Extract the [x, y] coordinate from the center of the cell holding the provided text.  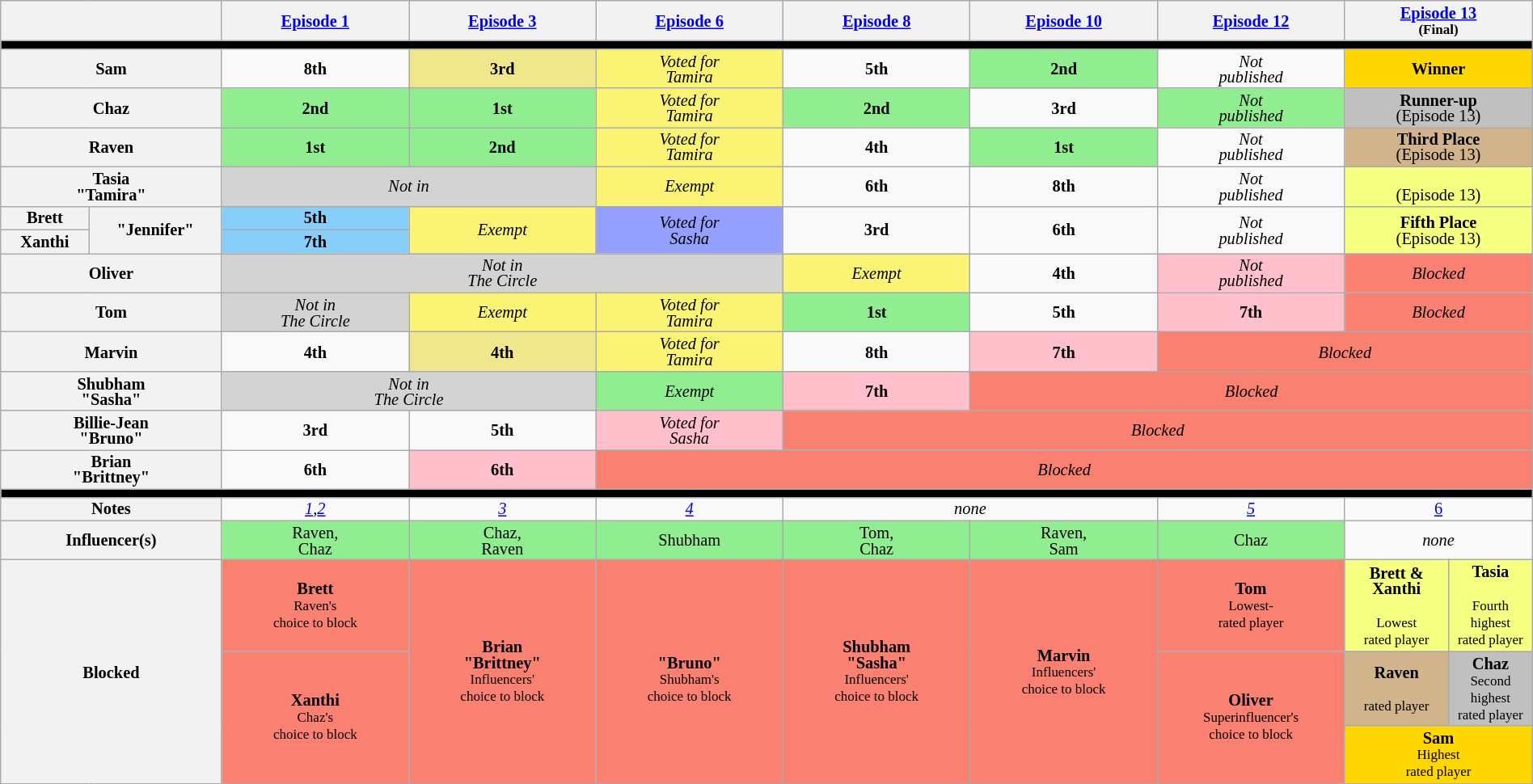
Episode 8 [876, 20]
Brian"Brittney"Influencers'choice to block [503, 671]
Runner-up(Episode 13) [1438, 108]
Raven,Sam [1064, 540]
Not in [409, 186]
Oliver [112, 273]
Third Place(Episode 13) [1438, 147]
"Bruno"Shubham'schoice to block [689, 671]
Marvin [112, 351]
Tom [112, 312]
Chaz,Raven [503, 540]
SamHighestrated player [1438, 755]
4 [689, 509]
Episode 6 [689, 20]
OliverSuperinfluencer'schoice to block [1250, 718]
Fifth Place(Episode 13) [1438, 230]
Ravenrated player [1397, 689]
Shubham"Sasha" [112, 391]
1,2 [315, 509]
TomLowest-rated player [1250, 605]
Influencer(s) [112, 540]
Brian"Brittney" [112, 469]
Raven [112, 147]
6 [1438, 509]
Brett & XanthiLowestrated player [1397, 605]
"Jennifer" [155, 230]
Tom, Chaz [876, 540]
Winner [1438, 68]
Episode 13(Final) [1438, 20]
Sam [112, 68]
3 [503, 509]
XanthiChaz'schoice to block [315, 718]
Tasia"Tamira" [112, 186]
BrettRaven'schoice to block [315, 605]
Notes [112, 509]
Episode 12 [1250, 20]
Brett [45, 218]
MarvinInfluencers'choice to block [1064, 671]
Episode 3 [503, 20]
Shubham"Sasha"Influencers'choice to block [876, 671]
TasiaFourth highestrated player [1491, 605]
Raven,Chaz [315, 540]
Xanthi [45, 241]
Episode 10 [1064, 20]
Episode 1 [315, 20]
ChazSecond highestrated player [1491, 689]
Shubham [689, 540]
(Episode 13) [1438, 186]
5 [1250, 509]
Billie-Jean"Bruno" [112, 430]
